Provide the [X, Y] coordinate of the cell's center where the given text is located.  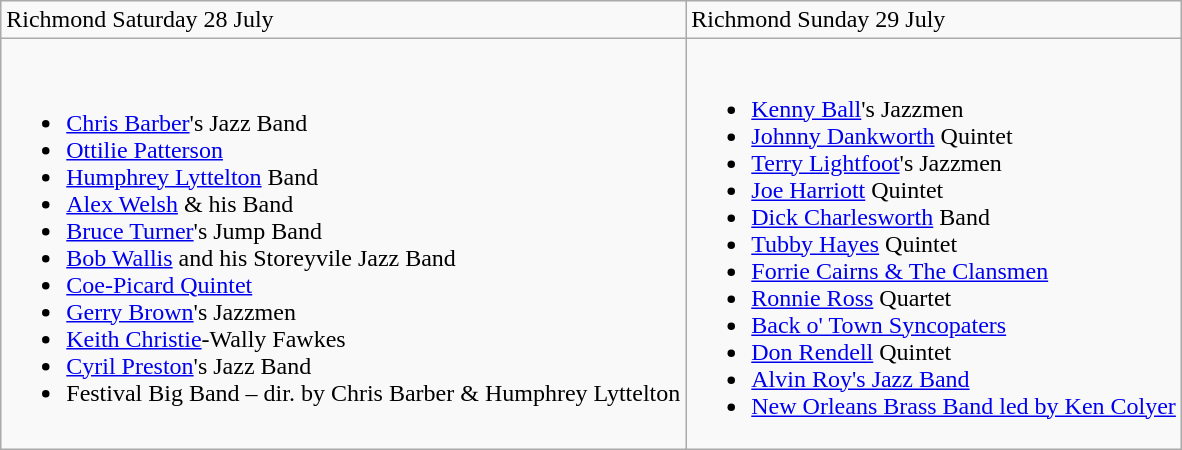
Richmond Saturday 28 July [344, 20]
Richmond Sunday 29 July [934, 20]
